Provide the (X, Y) coordinate of the cell's center where the given text is located.  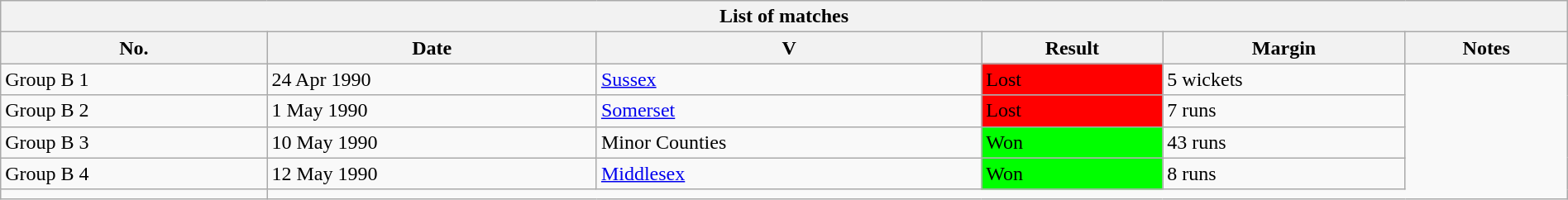
Notes (1486, 48)
10 May 1990 (432, 142)
Group B 2 (134, 111)
7 runs (1284, 111)
Middlesex (789, 174)
Sussex (789, 79)
24 Apr 1990 (432, 79)
12 May 1990 (432, 174)
Minor Counties (789, 142)
5 wickets (1284, 79)
Date (432, 48)
1 May 1990 (432, 111)
Somerset (789, 111)
43 runs (1284, 142)
Group B 1 (134, 79)
Margin (1284, 48)
No. (134, 48)
V (789, 48)
Result (1072, 48)
List of matches (784, 17)
Group B 4 (134, 174)
8 runs (1284, 174)
Group B 3 (134, 142)
